Return (X, Y) of the center of cell containing provided text 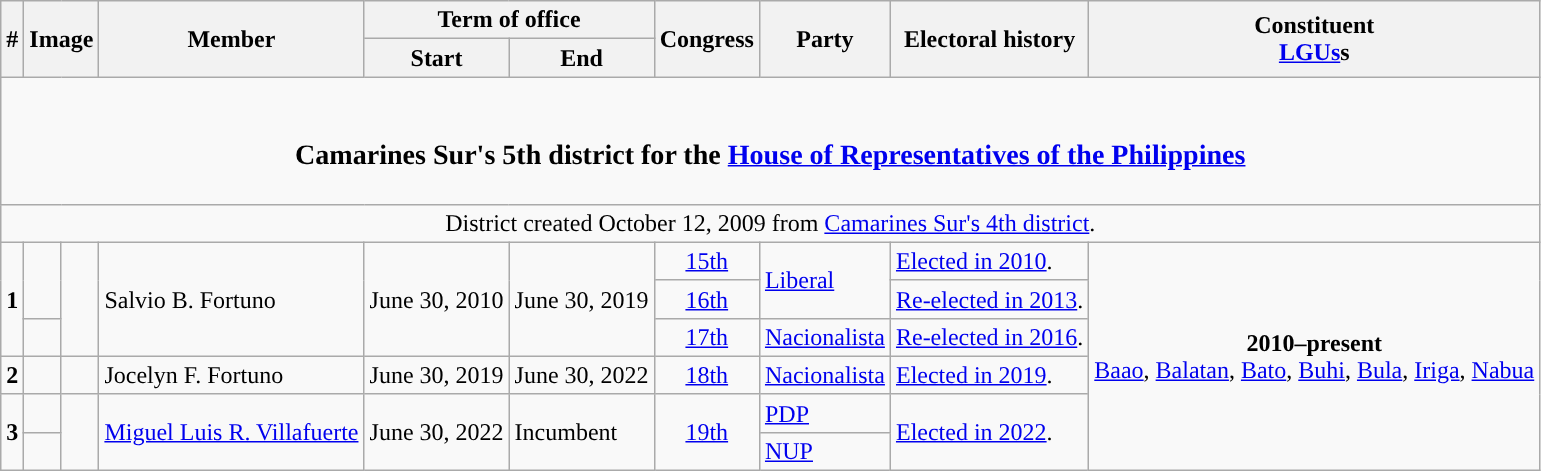
Liberal (824, 280)
2010–presentBaao, Balatan, Bato, Buhi, Bula, Iriga, Nabua (1314, 356)
19th (706, 432)
16th (706, 299)
Elected in 2022. (989, 432)
Incumbent (582, 432)
17th (706, 337)
Party (824, 39)
Member (232, 39)
Camarines Sur's 5th district for the House of Representatives of the Philippines (770, 140)
June 30, 2010 (436, 299)
2 (12, 375)
Re-elected in 2016. (989, 337)
18th (706, 375)
Term of office (509, 20)
Salvio B. Fortuno (232, 299)
# (12, 39)
Elected in 2019. (989, 375)
1 (12, 299)
Congress (706, 39)
End (582, 58)
PDP (824, 413)
3 (12, 432)
District created October 12, 2009 from Camarines Sur's 4th district. (770, 223)
15th (706, 261)
Jocelyn F. Fortuno (232, 375)
Image (62, 39)
Start (436, 58)
Miguel Luis R. Villafuerte (232, 432)
Electoral history (989, 39)
Elected in 2010. (989, 261)
ConstituentLGUss (1314, 39)
Re-elected in 2013. (989, 299)
NUP (824, 451)
